Locate the cell with the specified text and output its [X, Y] center coordinate. 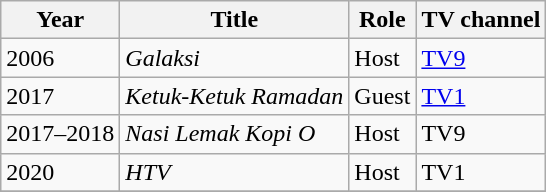
TV channel [481, 20]
Nasi Lemak Kopi O [234, 134]
Galaksi [234, 58]
2020 [60, 172]
Ketuk-Ketuk Ramadan [234, 96]
2006 [60, 58]
Role [382, 20]
Title [234, 20]
HTV [234, 172]
Year [60, 20]
Guest [382, 96]
2017 [60, 96]
2017–2018 [60, 134]
